Find where the given text appears and provide that cell's center as (x, y) coordinate. 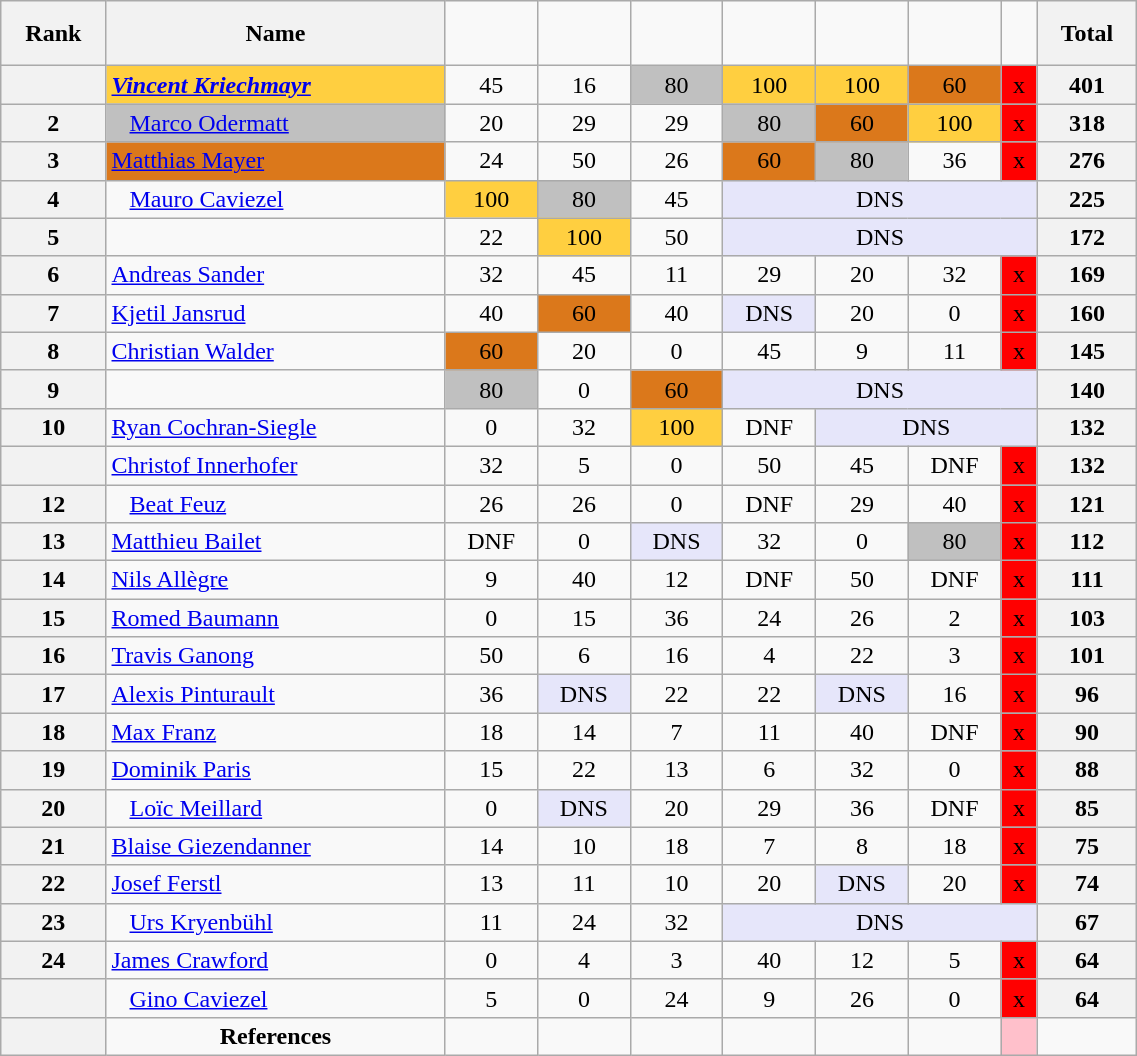
96 (1087, 694)
121 (1087, 503)
401 (1087, 85)
23 (54, 922)
Alexis Pinturault (276, 694)
Urs Kryenbühl (276, 922)
Romed Baumann (276, 618)
Marco Odermatt (276, 123)
21 (54, 846)
Matthieu Bailet (276, 542)
Total (1087, 34)
276 (1087, 161)
Nils Allègre (276, 580)
111 (1087, 580)
169 (1087, 275)
Dominik Paris (276, 770)
140 (1087, 389)
Mauro Caviezel (276, 199)
Blaise Giezendanner (276, 846)
Andreas Sander (276, 275)
67 (1087, 922)
Ryan Cochran-Siegle (276, 427)
Vincent Kriechmayr (276, 85)
References (276, 1036)
19 (54, 770)
225 (1087, 199)
75 (1087, 846)
17 (54, 694)
145 (1087, 351)
Loïc Meillard (276, 808)
Rank (54, 34)
74 (1087, 884)
Christian Walder (276, 351)
160 (1087, 313)
Max Franz (276, 732)
Beat Feuz (276, 503)
172 (1087, 237)
Gino Caviezel (276, 998)
Travis Ganong (276, 656)
Josef Ferstl (276, 884)
James Crawford (276, 960)
Name (276, 34)
88 (1087, 770)
318 (1087, 123)
112 (1087, 542)
101 (1087, 656)
Kjetil Jansrud (276, 313)
Christof Innerhofer (276, 465)
90 (1087, 732)
Matthias Mayer (276, 161)
103 (1087, 618)
85 (1087, 808)
